Detect which cell encompasses the target text, then output its (x, y) center coordinate. 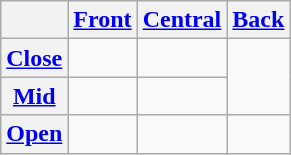
Open (34, 134)
Mid (34, 96)
Front (102, 20)
Close (34, 58)
Back (258, 20)
Central (182, 20)
